Capture the cell that displays the provided text and extract its (X, Y) central coordinate. 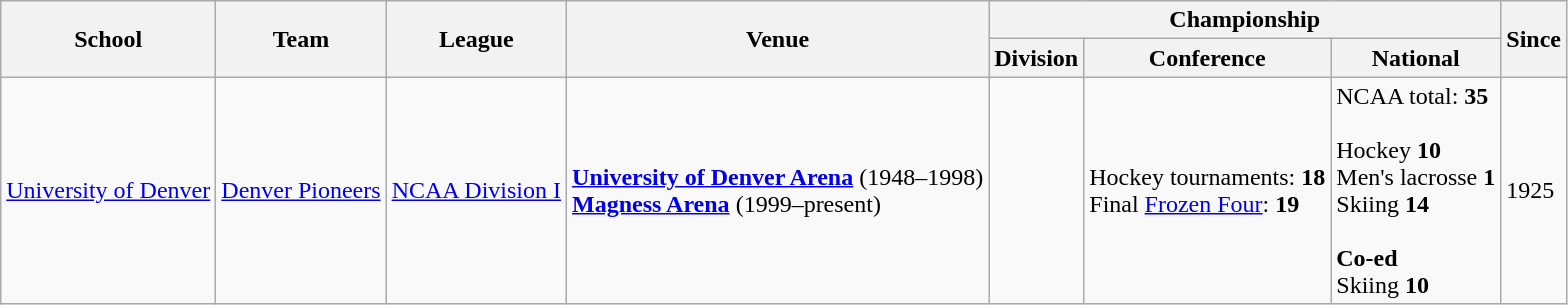
Conference (1208, 58)
League (476, 39)
National (1416, 58)
Championship (1245, 20)
NCAA Division I (476, 190)
Hockey tournaments: 18Final Frozen Four: 19 (1208, 190)
School (108, 39)
Since (1534, 39)
Denver Pioneers (301, 190)
Venue (778, 39)
Division (1036, 58)
NCAA total: 35Hockey 10 Men's lacrosse 1 Skiing 14Co-edSkiing 10 (1416, 190)
1925 (1534, 190)
University of Denver (108, 190)
Team (301, 39)
University of Denver Arena (1948–1998)Magness Arena (1999–present) (778, 190)
